Detect which cell encompasses the target text, then output its [X, Y] center coordinate. 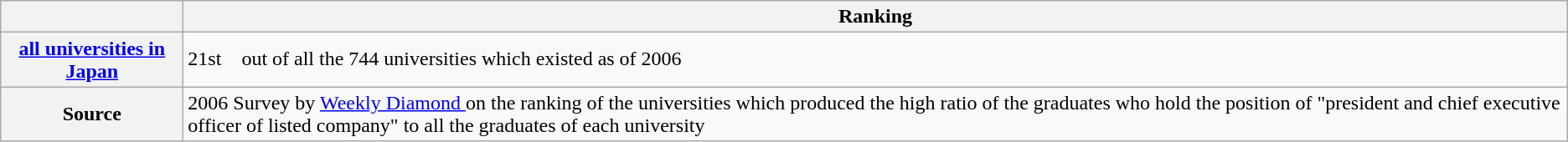
Ranking [875, 17]
21st out of all the 744 universities which existed as of 2006 [875, 60]
all universities in Japan [92, 60]
Source [92, 114]
